Provide the [x, y] coordinate of the cell's center where the given text is located.  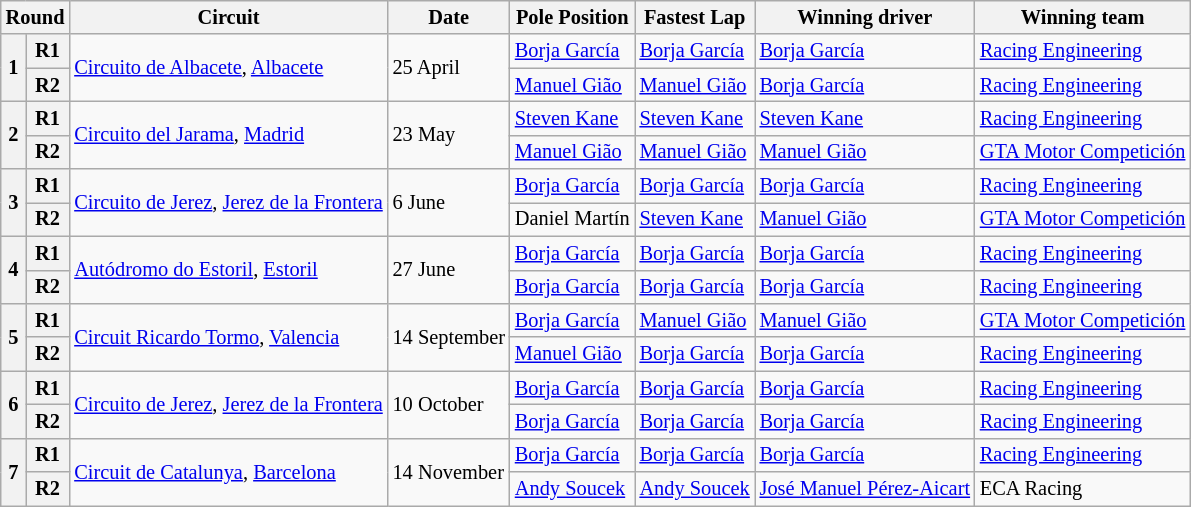
5 [14, 336]
Circuit Ricardo Tormo, Valencia [228, 336]
2 [14, 134]
Circuito de Albacete, Albacete [228, 68]
Date [449, 17]
10 October [449, 404]
Winning team [1082, 17]
Round [36, 17]
Daniel Martín [572, 219]
Winning driver [865, 17]
7 [14, 472]
Autódromo do Estoril, Estoril [228, 270]
4 [14, 270]
25 April [449, 68]
Circuito del Jarama, Madrid [228, 134]
14 November [449, 472]
ECA Racing [1082, 489]
3 [14, 202]
Circuit de Catalunya, Barcelona [228, 472]
27 June [449, 270]
Pole Position [572, 17]
1 [14, 68]
Fastest Lap [695, 17]
Circuit [228, 17]
José Manuel Pérez-Aicart [865, 489]
6 [14, 404]
23 May [449, 134]
6 June [449, 202]
14 September [449, 336]
